Extract the [X, Y] coordinate from the center of the cell holding the provided text.  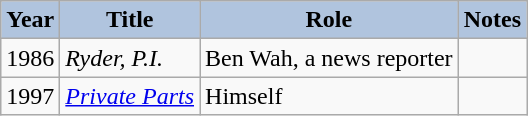
Ben Wah, a news reporter [330, 58]
1997 [30, 96]
Himself [330, 96]
Title [130, 20]
Notes [492, 20]
1986 [30, 58]
Ryder, P.I. [130, 58]
Role [330, 20]
Private Parts [130, 96]
Year [30, 20]
